Find where the given text appears and provide that cell's center as (x, y) coordinate. 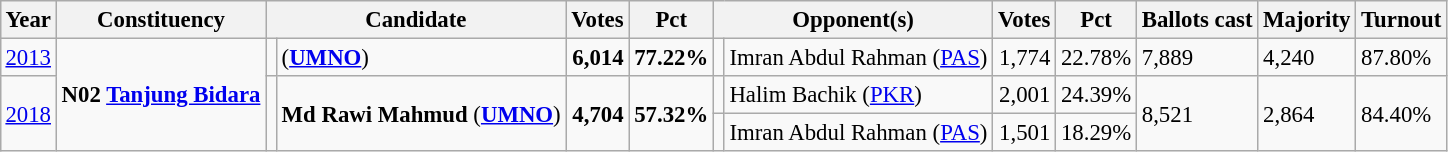
84.40% (1402, 114)
87.80% (1402, 57)
77.22% (672, 57)
57.32% (672, 114)
2,864 (1307, 114)
2018 (28, 114)
Majority (1307, 20)
Ballots cast (1196, 20)
Halim Bachik (PKR) (858, 95)
N02 Tanjung Bidara (160, 94)
1,501 (1024, 133)
Candidate (416, 20)
Constituency (160, 20)
4,240 (1307, 57)
24.39% (1096, 95)
6,014 (598, 57)
2,001 (1024, 95)
7,889 (1196, 57)
2013 (28, 57)
Year (28, 20)
Md Rawi Mahmud (UMNO) (421, 114)
Turnout (1402, 20)
22.78% (1096, 57)
18.29% (1096, 133)
1,774 (1024, 57)
8,521 (1196, 114)
Opponent(s) (854, 20)
4,704 (598, 114)
(UMNO) (421, 57)
